Return [X, Y] of the center of cell containing provided text 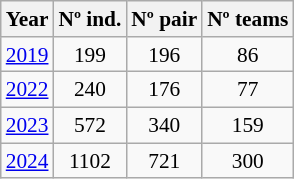
77 [248, 90]
721 [164, 161]
2023 [28, 126]
176 [164, 90]
2024 [28, 161]
196 [164, 55]
159 [248, 126]
240 [90, 90]
2019 [28, 55]
Nº teams [248, 19]
199 [90, 55]
572 [90, 126]
Year [28, 19]
2022 [28, 90]
86 [248, 55]
340 [164, 126]
Nº pair [164, 19]
300 [248, 161]
Nº ind. [90, 19]
1102 [90, 161]
